Capture the cell that displays the provided text and extract its (X, Y) central coordinate. 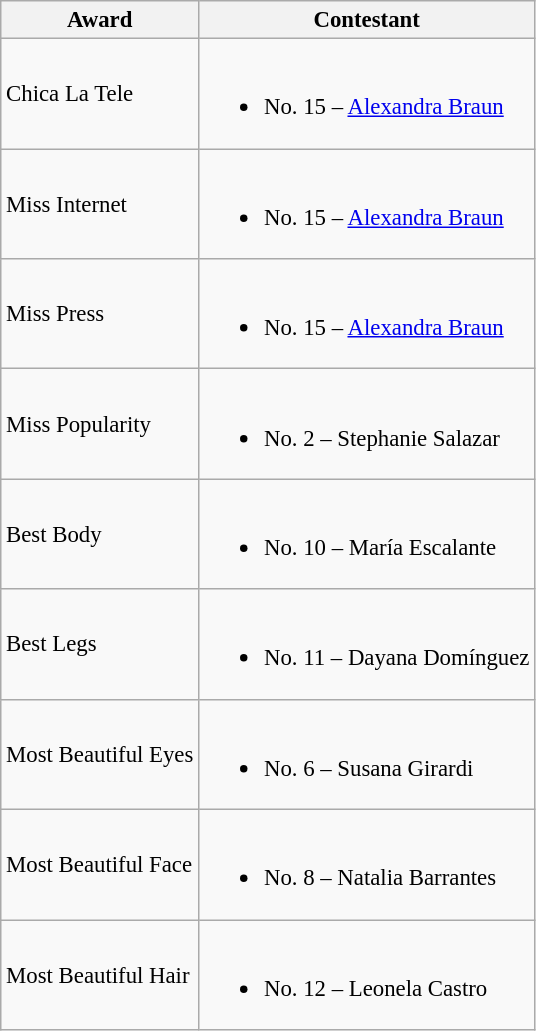
Miss Popularity (100, 424)
Most Beautiful Face (100, 865)
Award (100, 20)
Most Beautiful Hair (100, 975)
Miss Press (100, 314)
No. 2 – Stephanie Salazar (367, 424)
No. 6 – Susana Girardi (367, 754)
No. 12 – Leonela Castro (367, 975)
No. 10 – María Escalante (367, 534)
Best Legs (100, 644)
Best Body (100, 534)
No. 11 – Dayana Domínguez (367, 644)
Chica La Tele (100, 94)
Miss Internet (100, 204)
Most Beautiful Eyes (100, 754)
Contestant (367, 20)
No. 8 – Natalia Barrantes (367, 865)
